Locate the cell with the specified text and output its (X, Y) center coordinate. 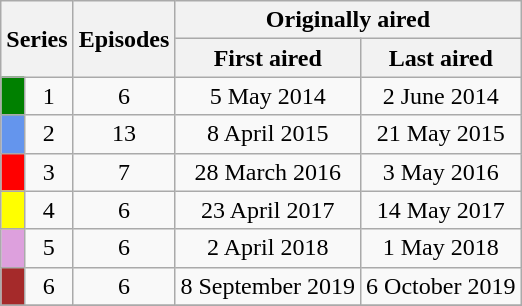
1 May 2018 (441, 248)
5 (48, 248)
3 May 2016 (441, 172)
23 April 2017 (268, 210)
28 March 2016 (268, 172)
13 (124, 134)
8 April 2015 (268, 134)
First aired (268, 58)
6 October 2019 (441, 286)
Last aired (441, 58)
21 May 2015 (441, 134)
1 (48, 96)
Series (37, 39)
8 September 2019 (268, 286)
5 May 2014 (268, 96)
Originally aired (348, 20)
4 (48, 210)
2 (48, 134)
7 (124, 172)
3 (48, 172)
Episodes (124, 39)
2 June 2014 (441, 96)
2 April 2018 (268, 248)
14 May 2017 (441, 210)
